Output the [X, Y] coordinate of the center of the cell containing the given text.  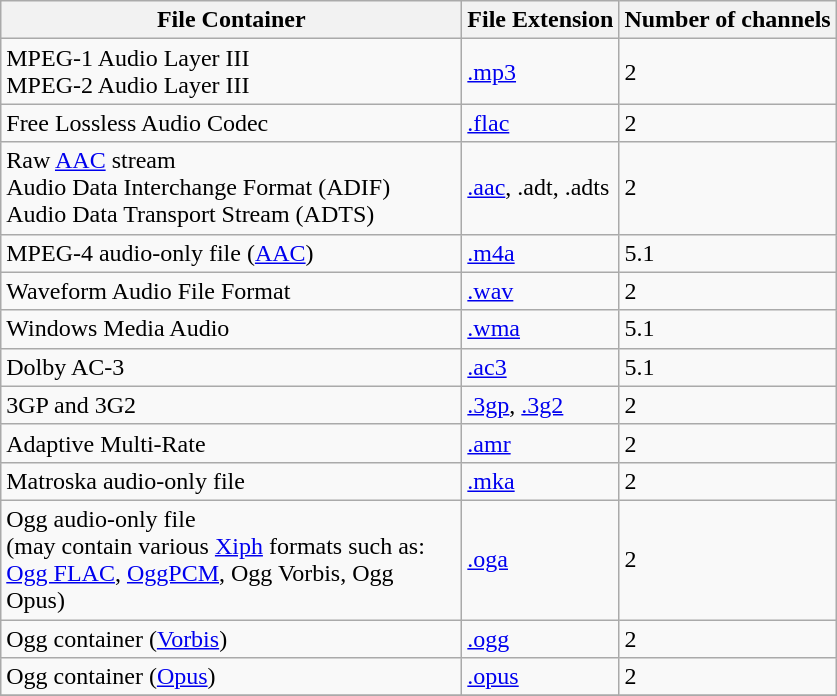
Free Lossless Audio Codec [232, 123]
.m4a [540, 253]
.ac3 [540, 367]
Dolby AC-3 [232, 367]
.3gp, .3g2 [540, 405]
Adaptive Multi-Rate [232, 443]
.opus [540, 677]
Windows Media Audio [232, 329]
Ogg container (Opus) [232, 677]
.wav [540, 291]
Matroska audio-only file [232, 481]
Number of channels [728, 20]
Waveform Audio File Format [232, 291]
.wma [540, 329]
File Extension [540, 20]
MPEG-1 Audio Layer III MPEG-2 Audio Layer III [232, 72]
.flac [540, 123]
Raw AAC stream Audio Data Interchange Format (ADIF) Audio Data Transport Stream (ADTS) [232, 188]
MPEG-4 audio-only file (AAC) [232, 253]
.ogg [540, 639]
.aac, .adt, .adts [540, 188]
.mp3 [540, 72]
Ogg container (Vorbis) [232, 639]
.mka [540, 481]
Ogg audio-only file (may contain various Xiph formats such as: Ogg FLAC, OggPCM, Ogg Vorbis, Ogg Opus) [232, 560]
.oga [540, 560]
.amr [540, 443]
File Container [232, 20]
3GP and 3G2 [232, 405]
